Determine the [x, y] coordinate at the center of the cell enclosing the given text.  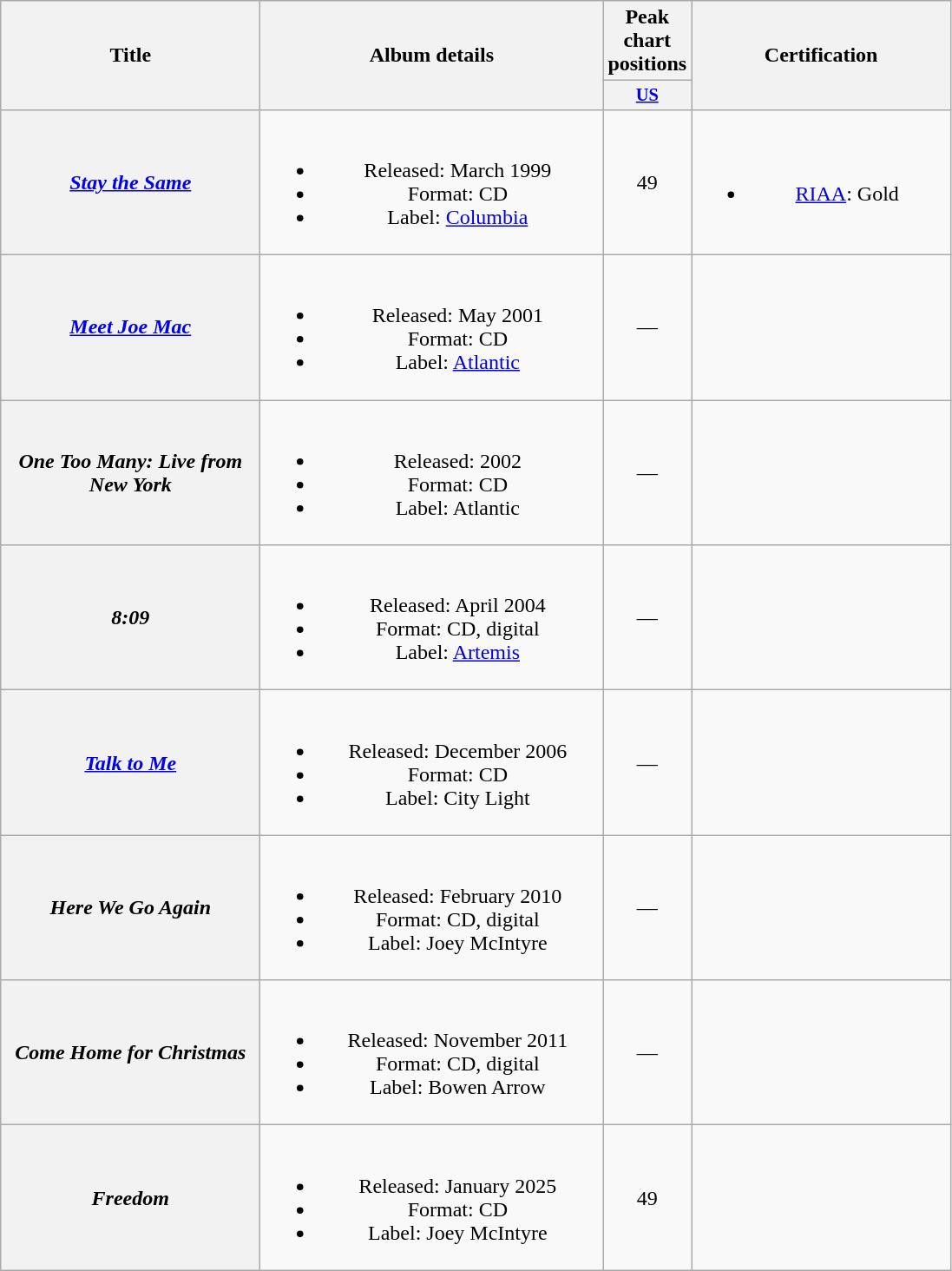
Come Home for Christmas [130, 1052]
Released: 2002Format: CDLabel: Atlantic [432, 472]
Certification [821, 56]
Released: February 2010Format: CD, digitalLabel: Joey McIntyre [432, 908]
Released: November 2011Format: CD, digitalLabel: Bowen Arrow [432, 1052]
Stay the Same [130, 182]
Talk to Me [130, 762]
Released: January 2025Format: CDLabel: Joey McIntyre [432, 1198]
Here We Go Again [130, 908]
Freedom [130, 1198]
Album details [432, 56]
One Too Many: Live from New York [130, 472]
RIAA: Gold [821, 182]
Released: April 2004Format: CD, digitalLabel: Artemis [432, 618]
Released: December 2006Format: CDLabel: City Light [432, 762]
Released: March 1999Format: CDLabel: Columbia [432, 182]
Title [130, 56]
8:09 [130, 618]
Released: May 2001Format: CDLabel: Atlantic [432, 328]
US [647, 95]
Meet Joe Mac [130, 328]
Peak chartpositions [647, 41]
